Locate the cell with the specified text and output its [X, Y] center coordinate. 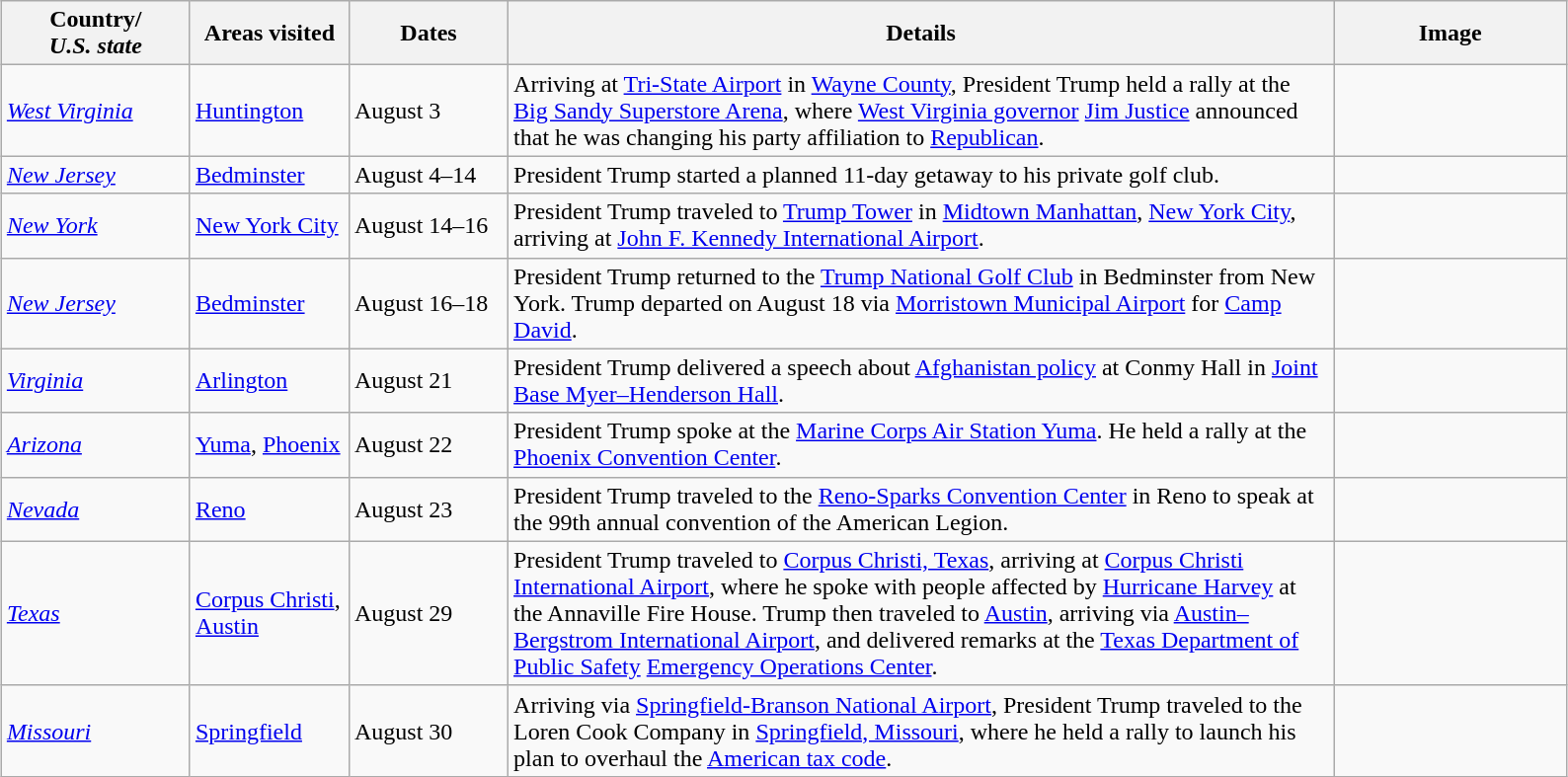
President Trump traveled to Trump Tower in Midtown Manhattan, New York City, arriving at John F. Kennedy International Airport. [921, 225]
Dates [429, 34]
West Virginia [95, 111]
Nevada [95, 509]
Missouri [95, 731]
New York [95, 225]
August 4–14 [429, 175]
August 3 [429, 111]
Texas [95, 613]
Springfield [269, 731]
Huntington [269, 111]
August 21 [429, 381]
Virginia [95, 381]
President Trump traveled to the Reno-Sparks Convention Center in Reno to speak at the 99th annual convention of the American Legion. [921, 509]
Details [921, 34]
Areas visited [269, 34]
Yuma, Phoenix [269, 444]
New York City [269, 225]
August 23 [429, 509]
President Trump delivered a speech about Afghanistan policy at Conmy Hall in Joint Base Myer–Henderson Hall. [921, 381]
Reno [269, 509]
Arizona [95, 444]
August 22 [429, 444]
August 29 [429, 613]
Image [1450, 34]
Country/U.S. state [95, 34]
August 16–18 [429, 303]
Arlington [269, 381]
President Trump started a planned 11-day getaway to his private golf club. [921, 175]
August 14–16 [429, 225]
President Trump spoke at the Marine Corps Air Station Yuma. He held a rally at the Phoenix Convention Center. [921, 444]
August 30 [429, 731]
Corpus Christi, Austin [269, 613]
